Search for the cell housing the specified text and yield its [X, Y] center coordinate. 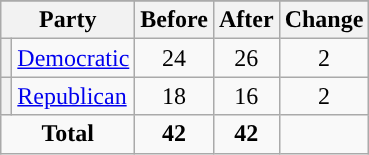
Republican [74, 96]
26 [246, 58]
After [246, 20]
16 [246, 96]
Before [174, 20]
Democratic [74, 58]
18 [174, 96]
Change [324, 20]
Party [68, 20]
Total [68, 134]
24 [174, 58]
